Scan for the cell matching the given text and deliver its [X, Y] coordinate at center. 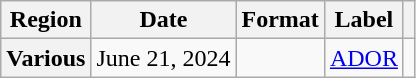
ADOR [364, 58]
Label [364, 20]
Date [164, 20]
Format [280, 20]
Region [46, 20]
June 21, 2024 [164, 58]
Various [46, 58]
